Return (X, Y) of the center of cell containing provided text 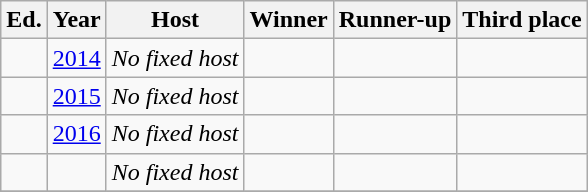
Ed. (24, 20)
Host (175, 20)
2014 (76, 58)
Third place (522, 20)
Winner (288, 20)
Year (76, 20)
2015 (76, 96)
Runner-up (395, 20)
2016 (76, 134)
